Determine the [x, y] coordinate at the center of the cell enclosing the given text.  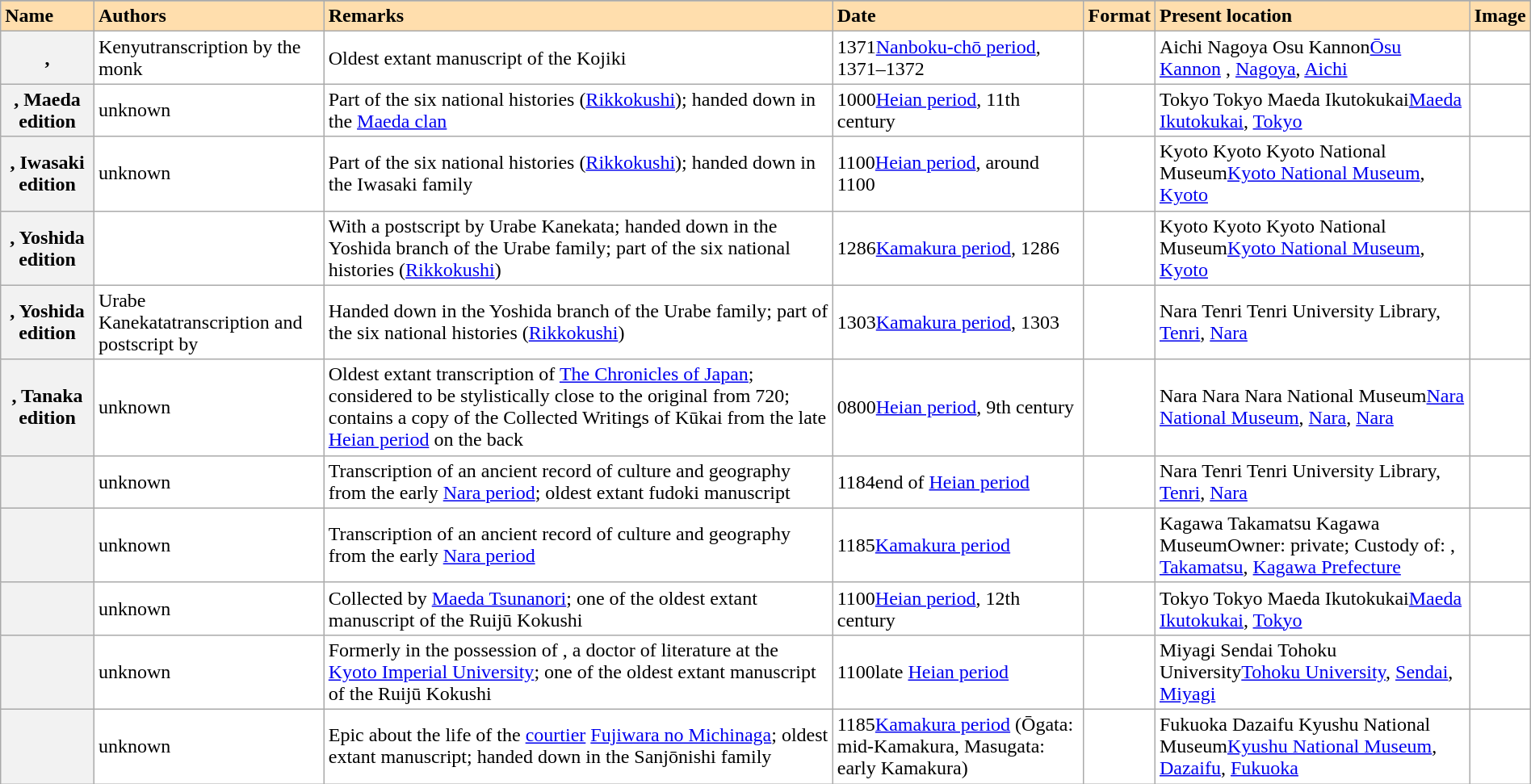
Miyagi Sendai Tohoku UniversityTohoku University, Sendai, Miyagi [1312, 672]
0800Heian period, 9th century [958, 407]
Formerly in the possession of , a doctor of literature at the Kyoto Imperial University; one of the oldest extant manuscript of the Ruijū Kokushi [578, 672]
1100Heian period, 12th century [958, 609]
Urabe Kanekatatranscription and postscript by [208, 322]
Epic about the life of the courtier Fujiwara no Michinaga; oldest extant manuscript; handed down in the Sanjōnishi family [578, 746]
Format [1119, 16]
Authors [208, 16]
1371Nanboku-chō period, 1371–1372 [958, 58]
1184end of Heian period [958, 481]
Kagawa Takamatsu Kagawa MuseumOwner: private; Custody of: , Takamatsu, Kagawa Prefecture [1312, 545]
Handed down in the Yoshida branch of the Urabe family; part of the six national histories (Rikkokushi) [578, 322]
Transcription of an ancient record of culture and geography from the early Nara period; oldest extant fudoki manuscript [578, 481]
Fukuoka Dazaifu Kyushu National MuseumKyushu National Museum, Dazaifu, Fukuoka [1312, 746]
Aichi Nagoya Osu KannonŌsu Kannon , Nagoya, Aichi [1312, 58]
Image [1500, 16]
1100Heian period, around 1100 [958, 174]
1185Kamakura period [958, 545]
, Maeda edition [48, 110]
1286Kamakura period, 1286 [958, 248]
Present location [1312, 16]
Remarks [578, 16]
Transcription of an ancient record of culture and geography from the early Nara period [578, 545]
1100late Heian period [958, 672]
1000Heian period, 11th century [958, 110]
Collected by Maeda Tsunanori; one of the oldest extant manuscript of the Ruijū Kokushi [578, 609]
Nara Nara Nara National MuseumNara National Museum, Nara, Nara [1312, 407]
Part of the six national histories (Rikkokushi); handed down in the Maeda clan [578, 110]
1303Kamakura period, 1303 [958, 322]
Date [958, 16]
Name [48, 16]
Part of the six national histories (Rikkokushi); handed down in the Iwasaki family [578, 174]
With a postscript by Urabe Kanekata; handed down in the Yoshida branch of the Urabe family; part of the six national histories (Rikkokushi) [578, 248]
1185Kamakura period (Ōgata: mid-Kamakura, Masugata: early Kamakura) [958, 746]
, [48, 58]
, Iwasaki edition [48, 174]
Kenyutranscription by the monk [208, 58]
, Tanaka edition [48, 407]
Oldest extant manuscript of the Kojiki [578, 58]
